Find where the given text appears and provide that cell's center as [x, y] coordinate. 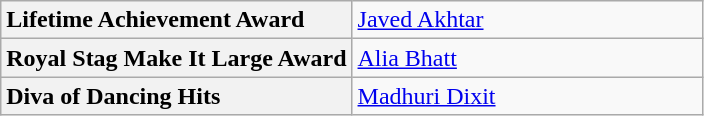
Madhuri Dixit [528, 96]
Lifetime Achievement Award [176, 20]
Diva of Dancing Hits [176, 96]
Javed Akhtar [528, 20]
Alia Bhatt [528, 58]
Royal Stag Make It Large Award [176, 58]
